From the cell containing the given text, extract its center point as (X, Y) coordinate. 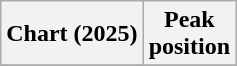
Peakposition (189, 34)
Chart (2025) (72, 34)
